From the cell containing the given text, extract its center point as (x, y) coordinate. 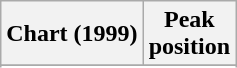
Chart (1999) (72, 34)
Peak position (189, 34)
